Search for the cell housing the specified text and yield its [x, y] center coordinate. 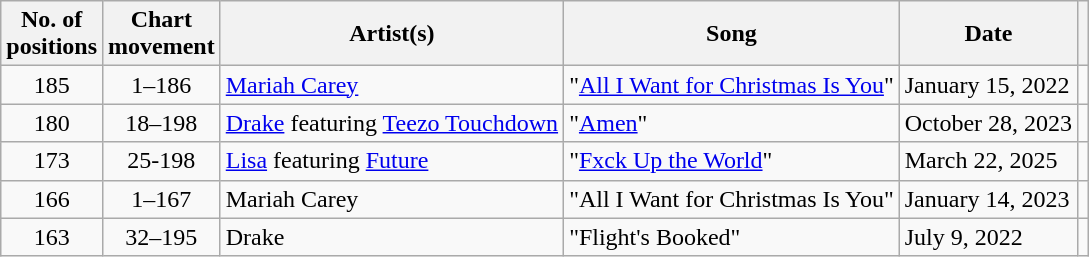
"Amen" [732, 123]
Drake featuring Teezo Touchdown [392, 123]
Chartmovement [162, 34]
18–198 [162, 123]
January 15, 2022 [988, 85]
32–195 [162, 237]
October 28, 2023 [988, 123]
1–167 [162, 199]
185 [52, 85]
25-198 [162, 161]
No. ofpositions [52, 34]
180 [52, 123]
Artist(s) [392, 34]
July 9, 2022 [988, 237]
"Fxck Up the World" [732, 161]
1–186 [162, 85]
163 [52, 237]
166 [52, 199]
January 14, 2023 [988, 199]
March 22, 2025 [988, 161]
Lisa featuring Future [392, 161]
Date [988, 34]
173 [52, 161]
Drake [392, 237]
"Flight's Booked" [732, 237]
Song [732, 34]
